Determine the [X, Y] coordinate at the center of the cell enclosing the given text.  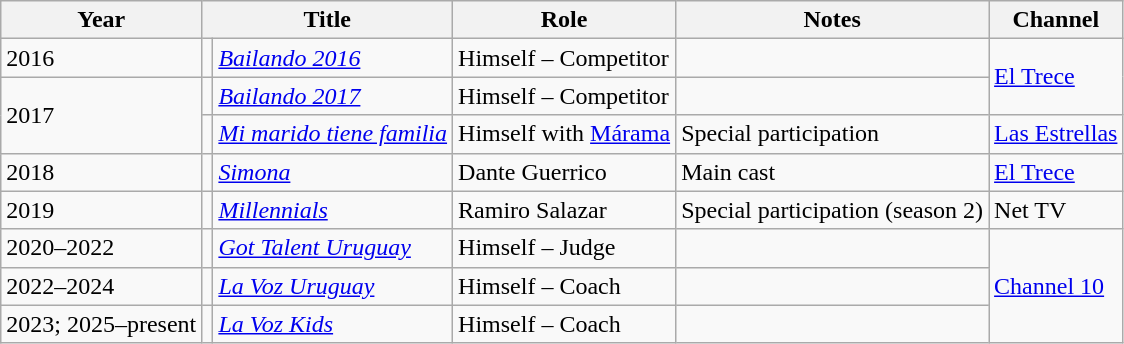
La Voz Kids [333, 324]
Bailando 2016 [333, 58]
2018 [102, 172]
Year [102, 20]
2016 [102, 58]
2020–2022 [102, 248]
Net TV [1056, 210]
Title [328, 20]
2022–2024 [102, 286]
2019 [102, 210]
Himself – Judge [564, 248]
Got Talent Uruguay [333, 248]
La Voz Uruguay [333, 286]
Special participation (season 2) [832, 210]
Las Estrellas [1056, 134]
Channel [1056, 20]
2017 [102, 115]
Simona [333, 172]
Dante Guerrico [564, 172]
Bailando 2017 [333, 96]
Himself with Márama [564, 134]
Ramiro Salazar [564, 210]
2023; 2025–present [102, 324]
Role [564, 20]
Mi marido tiene familia [333, 134]
Notes [832, 20]
Special participation [832, 134]
Channel 10 [1056, 286]
Main cast [832, 172]
Millennials [333, 210]
